From the cell containing the given text, extract its center point as [X, Y] coordinate. 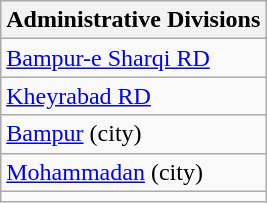
Kheyrabad RD [134, 96]
Bampur-e Sharqi RD [134, 58]
Mohammadan (city) [134, 172]
Administrative Divisions [134, 20]
Bampur (city) [134, 134]
